Search for the cell housing the specified text and yield its [X, Y] center coordinate. 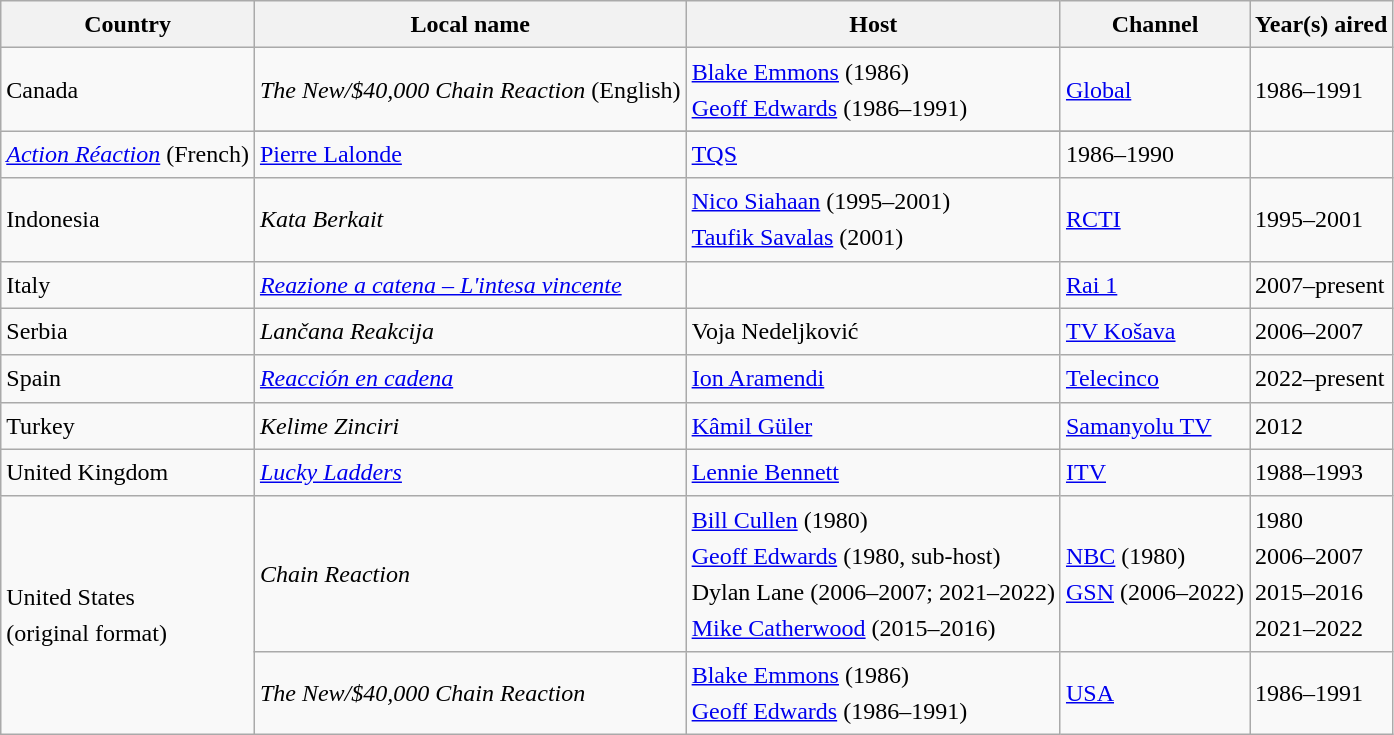
Canada [128, 90]
Reacción en cadena [470, 378]
TV Košava [1154, 332]
NBC (1980)GSN (2006–2022) [1154, 574]
Serbia [128, 332]
Country [128, 24]
TQS [873, 154]
Reazione a catena – L'intesa vincente [470, 284]
Year(s) aired [1322, 24]
Kelime Zinciri [470, 426]
Ion Aramendi [873, 378]
1988–1993 [1322, 472]
1995–2001 [1322, 220]
ITV [1154, 472]
Pierre Lalonde [470, 154]
2006–2007 [1322, 332]
Turkey [128, 426]
Nico Siahaan (1995–2001)Taufik Savalas (2001) [873, 220]
Italy [128, 284]
The New/$40,000 Chain Reaction [470, 692]
Lančana Reakcija [470, 332]
Lennie Bennett [873, 472]
Spain [128, 378]
Bill Cullen (1980)Geoff Edwards (1980, sub-host)Dylan Lane (2006–2007; 2021–2022)Mike Catherwood (2015–2016) [873, 574]
Chain Reaction [470, 574]
The New/$40,000 Chain Reaction (English) [470, 90]
Channel [1154, 24]
Local name [470, 24]
RCTI [1154, 220]
Indonesia [128, 220]
USA [1154, 692]
Action Réaction (French) [128, 154]
Samanyolu TV [1154, 426]
19802006–20072015–20162021–2022 [1322, 574]
Telecinco [1154, 378]
Kâmil Güler [873, 426]
Lucky Ladders [470, 472]
Host [873, 24]
2007–present [1322, 284]
United Kingdom [128, 472]
United States (original format) [128, 615]
Rai 1 [1154, 284]
2022–present [1322, 378]
2012 [1322, 426]
1986–1990 [1154, 154]
Kata Berkait [470, 220]
Voja Nedeljković [873, 332]
Global [1154, 90]
